From the cell containing the given text, extract its center point as (x, y) coordinate. 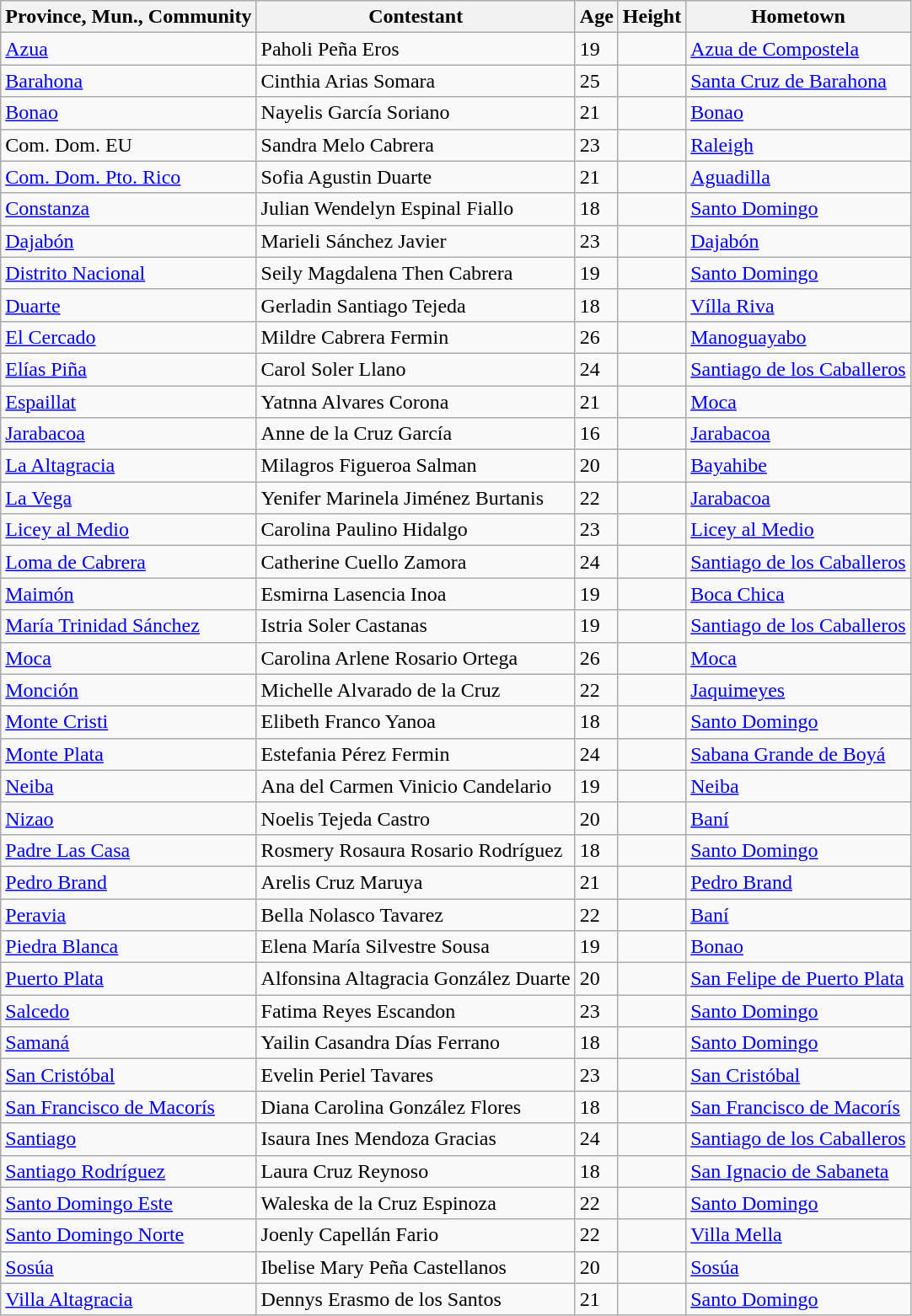
Yenifer Marinela Jiménez Burtanis (416, 498)
Samaná (128, 1043)
Espaillat (128, 402)
Ana del Carmen Vinicio Candelario (416, 786)
Cinthia Arias Somara (416, 81)
Gerladin Santiago Tejeda (416, 305)
Villa Mella (798, 1235)
Waleska de la Cruz Espinoza (416, 1203)
Aguadilla (798, 177)
16 (597, 434)
Com. Dom. Pto. Rico (128, 177)
Carol Soler Llano (416, 369)
Michelle Alvarado de la Cruz (416, 690)
Vílla Riva (798, 305)
Peravia (128, 914)
San Felipe de Puerto Plata (798, 979)
Noelis Tejeda Castro (416, 818)
Villa Altagracia (128, 1299)
Barahona (128, 81)
Elena María Silvestre Sousa (416, 947)
Loma de Cabrera (128, 562)
Yailin Casandra Días Ferrano (416, 1043)
Azua de Compostela (798, 49)
Alfonsina Altagracia González Duarte (416, 979)
Elías Piña (128, 369)
La Altagracia (128, 466)
Boca Chica (798, 594)
Distrito Nacional (128, 273)
Salcedo (128, 1011)
Monte Plata (128, 754)
Nayelis García Soriano (416, 113)
Raleigh (798, 145)
Maimón (128, 594)
Province, Mun., Community (128, 17)
Santo Domingo Este (128, 1203)
25 (597, 81)
Puerto Plata (128, 979)
Ibelise Mary Peña Castellanos (416, 1267)
Istria Soler Castanas (416, 626)
María Trinidad Sánchez (128, 626)
Duarte (128, 305)
Santiago Rodríguez (128, 1171)
Laura Cruz Reynoso (416, 1171)
Manoguayabo (798, 337)
Jaquimeyes (798, 690)
Santa Cruz de Barahona (798, 81)
Paholi Peña Eros (416, 49)
Monte Cristi (128, 722)
Sofia Agustin Duarte (416, 177)
Contestant (416, 17)
Marieli Sánchez Javier (416, 241)
Fatima Reyes Escandon (416, 1011)
Bella Nolasco Tavarez (416, 914)
Catherine Cuello Zamora (416, 562)
Isaura Ines Mendoza Gracias (416, 1139)
Esmirna Lasencia Inoa (416, 594)
Monción (128, 690)
Sabana Grande de Boyá (798, 754)
Anne de la Cruz García (416, 434)
Seily Magdalena Then Cabrera (416, 273)
Com. Dom. EU (128, 145)
Milagros Figueroa Salman (416, 466)
Mildre Cabrera Fermin (416, 337)
Sandra Melo Cabrera (416, 145)
Santiago (128, 1139)
Piedra Blanca (128, 947)
Azua (128, 49)
La Vega (128, 498)
Padre Las Casa (128, 850)
Diana Carolina González Flores (416, 1107)
Julian Wendelyn Espinal Fiallo (416, 209)
Height (652, 17)
Bayahibe (798, 466)
Arelis Cruz Maruya (416, 882)
Dennys Erasmo de los Santos (416, 1299)
Age (597, 17)
Constanza (128, 209)
Nizao (128, 818)
Hometown (798, 17)
Santo Domingo Norte (128, 1235)
Evelin Periel Tavares (416, 1075)
Estefania Pérez Fermin (416, 754)
San Ignacio de Sabaneta (798, 1171)
El Cercado (128, 337)
Elibeth Franco Yanoa (416, 722)
Joenly Capellán Fario (416, 1235)
Yatnna Alvares Corona (416, 402)
Carolina Paulino Hidalgo (416, 530)
Carolina Arlene Rosario Ortega (416, 658)
Rosmery Rosaura Rosario Rodríguez (416, 850)
